From the cell containing the given text, extract its center point as (X, Y) coordinate. 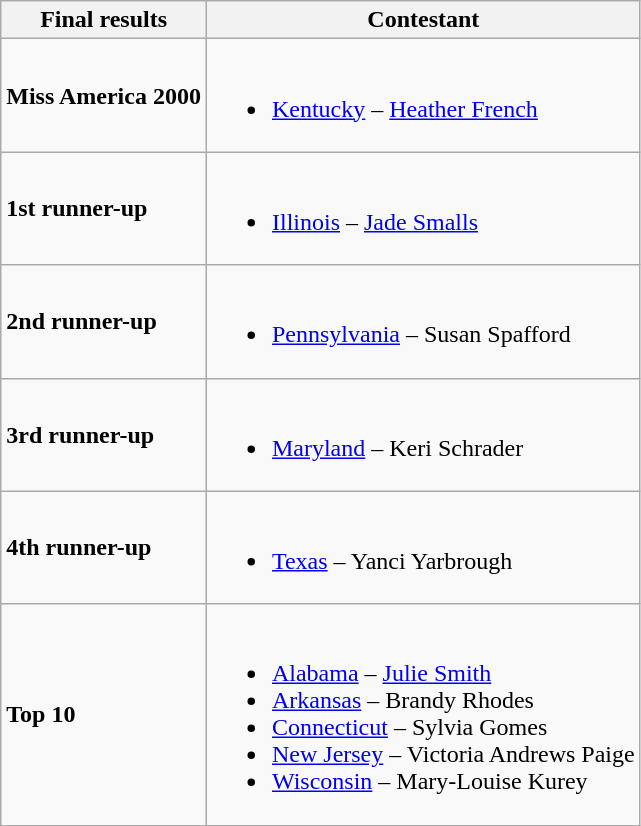
Maryland – Keri Schrader (423, 434)
3rd runner-up (104, 434)
Pennsylvania – Susan Spafford (423, 322)
Texas – Yanci Yarbrough (423, 548)
Alabama – Julie Smith Arkansas – Brandy Rhodes Connecticut – Sylvia Gomes New Jersey – Victoria Andrews Paige Wisconsin – Mary-Louise Kurey (423, 714)
1st runner-up (104, 208)
Top 10 (104, 714)
2nd runner-up (104, 322)
Illinois – Jade Smalls (423, 208)
4th runner-up (104, 548)
Miss America 2000 (104, 96)
Contestant (423, 20)
Final results (104, 20)
Kentucky – Heather French (423, 96)
